Extract the [X, Y] coordinate from the center of the cell holding the provided text.  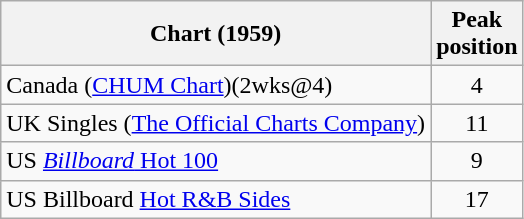
Chart (1959) [216, 34]
4 [477, 85]
9 [477, 161]
UK Singles (The Official Charts Company) [216, 123]
Canada (CHUM Chart)(2wks@4) [216, 85]
US Billboard Hot 100 [216, 161]
17 [477, 199]
US Billboard Hot R&B Sides [216, 199]
Peakposition [477, 34]
11 [477, 123]
